Capture the cell that displays the provided text and extract its (X, Y) central coordinate. 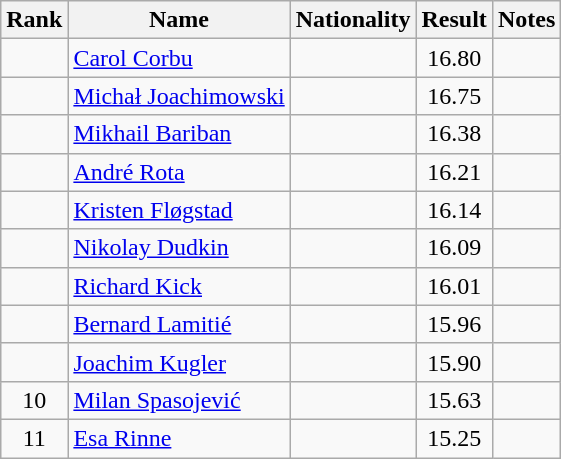
Joachim Kugler (179, 362)
Result (454, 20)
15.25 (454, 438)
Mikhail Bariban (179, 134)
16.14 (454, 210)
Rank (34, 20)
10 (34, 400)
16.01 (454, 286)
André Rota (179, 172)
15.63 (454, 400)
Notes (526, 20)
Nationality (353, 20)
Kristen Fløgstad (179, 210)
11 (34, 438)
Carol Corbu (179, 58)
Richard Kick (179, 286)
Milan Spasojević (179, 400)
Nikolay Dudkin (179, 248)
15.90 (454, 362)
Name (179, 20)
16.80 (454, 58)
16.75 (454, 96)
16.09 (454, 248)
15.96 (454, 324)
Esa Rinne (179, 438)
16.21 (454, 172)
Bernard Lamitié (179, 324)
Michał Joachimowski (179, 96)
16.38 (454, 134)
